Identify which cell holds the provided text, then report its [x, y] central coordinate. 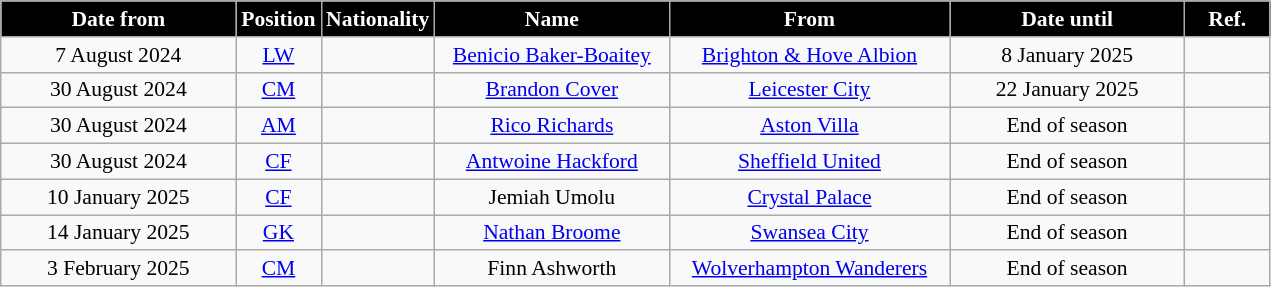
Nationality [378, 19]
3 February 2025 [118, 269]
Name [552, 19]
Swansea City [809, 233]
10 January 2025 [118, 197]
LW [278, 55]
Date until [1068, 19]
Ref. [1228, 19]
Leicester City [809, 90]
Aston Villa [809, 126]
AM [278, 126]
22 January 2025 [1068, 90]
Antwoine Hackford [552, 162]
From [809, 19]
8 January 2025 [1068, 55]
Benicio Baker-Boaitey [552, 55]
Crystal Palace [809, 197]
14 January 2025 [118, 233]
GK [278, 233]
Jemiah Umolu [552, 197]
Position [278, 19]
Wolverhampton Wanderers [809, 269]
Date from [118, 19]
7 August 2024 [118, 55]
Finn Ashworth [552, 269]
Brandon Cover [552, 90]
Rico Richards [552, 126]
Nathan Broome [552, 233]
Brighton & Hove Albion [809, 55]
Sheffield United [809, 162]
